Capture the cell that displays the provided text and extract its (X, Y) central coordinate. 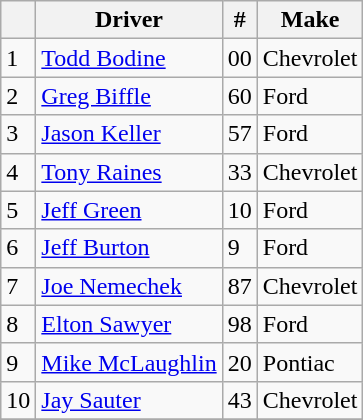
20 (240, 362)
60 (240, 96)
7 (18, 286)
Jay Sauter (129, 400)
33 (240, 172)
4 (18, 172)
1 (18, 58)
Pontiac (310, 362)
Driver (129, 20)
00 (240, 58)
43 (240, 400)
87 (240, 286)
# (240, 20)
Todd Bodine (129, 58)
3 (18, 134)
2 (18, 96)
Jeff Burton (129, 248)
Jeff Green (129, 210)
5 (18, 210)
98 (240, 324)
8 (18, 324)
Elton Sawyer (129, 324)
57 (240, 134)
Make (310, 20)
Greg Biffle (129, 96)
Mike McLaughlin (129, 362)
Jason Keller (129, 134)
6 (18, 248)
Tony Raines (129, 172)
Joe Nemechek (129, 286)
